Extract the [x, y] coordinate from the center of the cell holding the provided text.  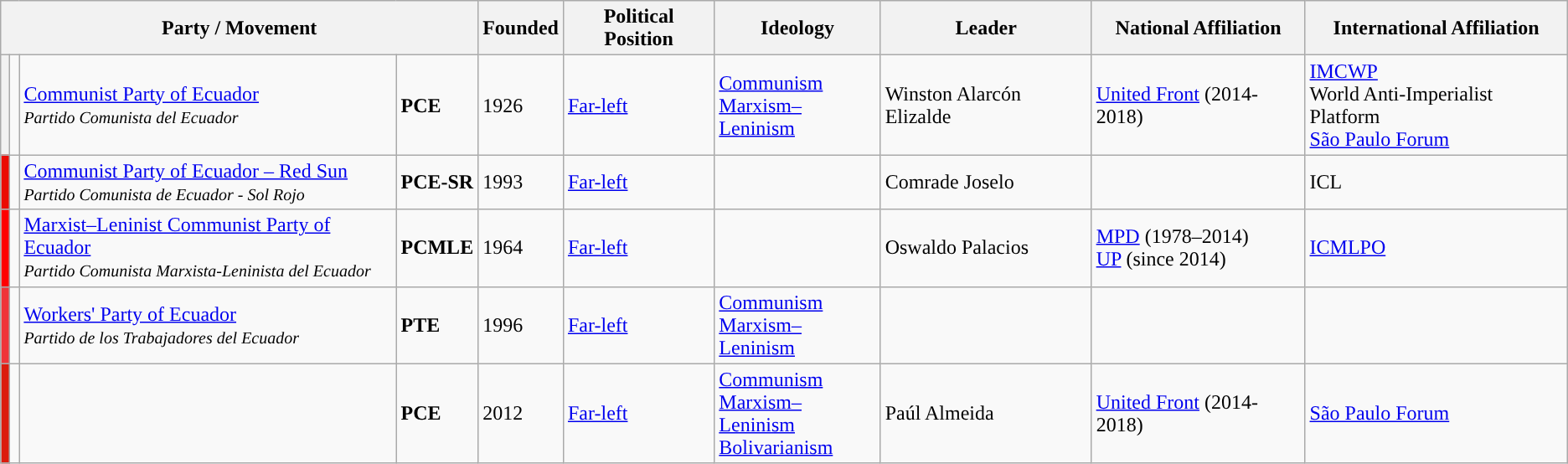
Marxist–Leninist Communist Party of EcuadorPartido Comunista Marxista-Leninista del Ecuador [208, 248]
IMCWPWorld Anti-Imperialist PlatformSão Paulo Forum [1436, 106]
Party / Movement [240, 28]
Ideology [797, 28]
2012 [521, 414]
National Affiliation [1198, 28]
1993 [521, 183]
Comrade Joselo [986, 183]
Political Position [638, 28]
International Affiliation [1436, 28]
Founded [521, 28]
Paúl Almeida [986, 414]
1926 [521, 106]
Communist Party of Ecuador – Red SunPartido Comunista de Ecuador - Sol Rojo [208, 183]
1996 [521, 325]
Leader [986, 28]
São Paulo Forum [1436, 414]
Oswaldo Palacios [986, 248]
ICL [1436, 183]
CommunismMarxism–LeninismBolivarianism [797, 414]
PCE-SR [437, 183]
PCMLE [437, 248]
Winston Alarcón Elizalde [986, 106]
MPD (1978–2014)UP (since 2014) [1198, 248]
1964 [521, 248]
Workers' Party of EcuadorPartido de los Trabajadores del Ecuador [208, 325]
Communist Party of EcuadorPartido Comunista del Ecuador [208, 106]
PTE [437, 325]
ICMLPO [1436, 248]
